Find where the given text appears and provide that cell's center as (x, y) coordinate. 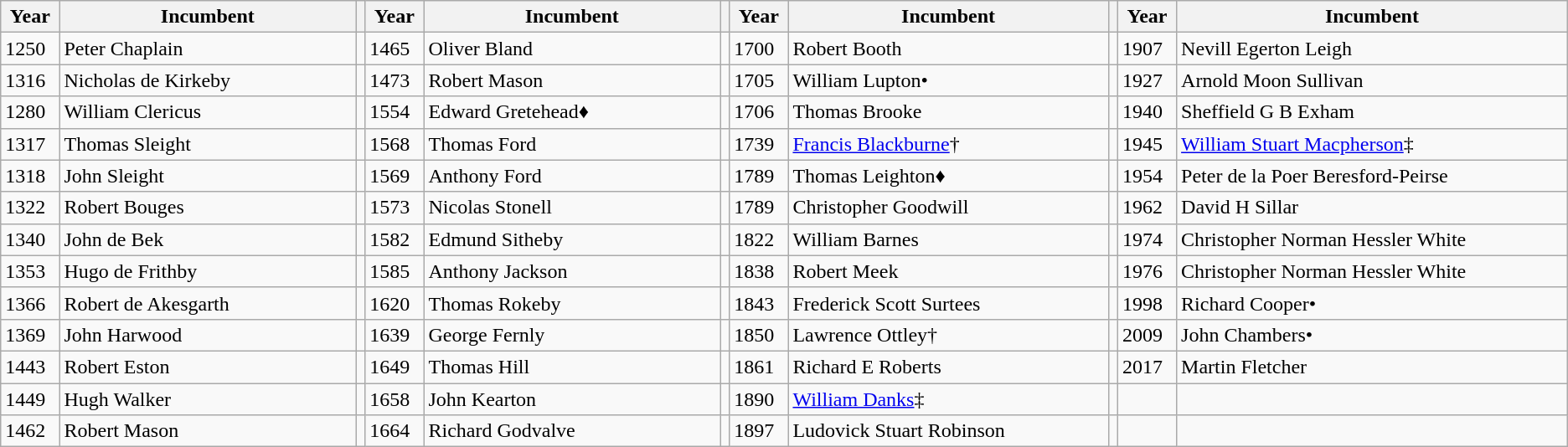
George Fernly (572, 335)
John Sleight (208, 176)
1706 (759, 112)
Robert Booth (948, 49)
1280 (30, 112)
Thomas Leighton♦ (948, 176)
Christopher Goodwill (948, 208)
1317 (30, 144)
1316 (30, 80)
Robert Bouges (208, 208)
1658 (395, 399)
Edward Gretehead♦ (572, 112)
Oliver Bland (572, 49)
Thomas Rokeby (572, 303)
1962 (1147, 208)
1897 (759, 431)
Thomas Sleight (208, 144)
1340 (30, 239)
1554 (395, 112)
Robert de Akesgarth (208, 303)
1838 (759, 271)
Ludovick Stuart Robinson (948, 431)
John Chambers• (1372, 335)
Frederick Scott Surtees (948, 303)
1582 (395, 239)
1664 (395, 431)
Lawrence Ottley† (948, 335)
Anthony Ford (572, 176)
William Danks‡ (948, 399)
Robert Eston (208, 367)
Hugo de Frithby (208, 271)
Martin Fletcher (1372, 367)
2009 (1147, 335)
1945 (1147, 144)
John de Bek (208, 239)
Hugh Walker (208, 399)
1573 (395, 208)
1843 (759, 303)
1369 (30, 335)
1620 (395, 303)
1890 (759, 399)
1976 (1147, 271)
1568 (395, 144)
1739 (759, 144)
Richard Cooper• (1372, 303)
Sheffield G B Exham (1372, 112)
1998 (1147, 303)
Nicholas de Kirkeby (208, 80)
Robert Meek (948, 271)
Edmund Sitheby (572, 239)
1649 (395, 367)
1585 (395, 271)
1465 (395, 49)
Peter Chaplain (208, 49)
William Barnes (948, 239)
1473 (395, 80)
David H Sillar (1372, 208)
1250 (30, 49)
1443 (30, 367)
Nicolas Stonell (572, 208)
1974 (1147, 239)
Richard E Roberts (948, 367)
William Stuart Macpherson‡ (1372, 144)
1954 (1147, 176)
1822 (759, 239)
1940 (1147, 112)
Thomas Brooke (948, 112)
William Lupton• (948, 80)
1907 (1147, 49)
1927 (1147, 80)
John Harwood (208, 335)
1639 (395, 335)
1366 (30, 303)
1861 (759, 367)
1462 (30, 431)
Thomas Hill (572, 367)
Anthony Jackson (572, 271)
1850 (759, 335)
Richard Godvalve (572, 431)
William Clericus (208, 112)
1318 (30, 176)
1569 (395, 176)
1449 (30, 399)
1353 (30, 271)
John Kearton (572, 399)
1700 (759, 49)
1322 (30, 208)
Nevill Egerton Leigh (1372, 49)
Thomas Ford (572, 144)
Peter de la Poer Beresford-Peirse (1372, 176)
Francis Blackburne† (948, 144)
Arnold Moon Sullivan (1372, 80)
2017 (1147, 367)
1705 (759, 80)
